Scan for the cell matching the given text and deliver its [x, y] coordinate at center. 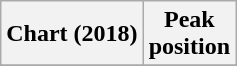
Peak position [189, 34]
Chart (2018) [72, 34]
